Search for the cell housing the specified text and yield its [x, y] center coordinate. 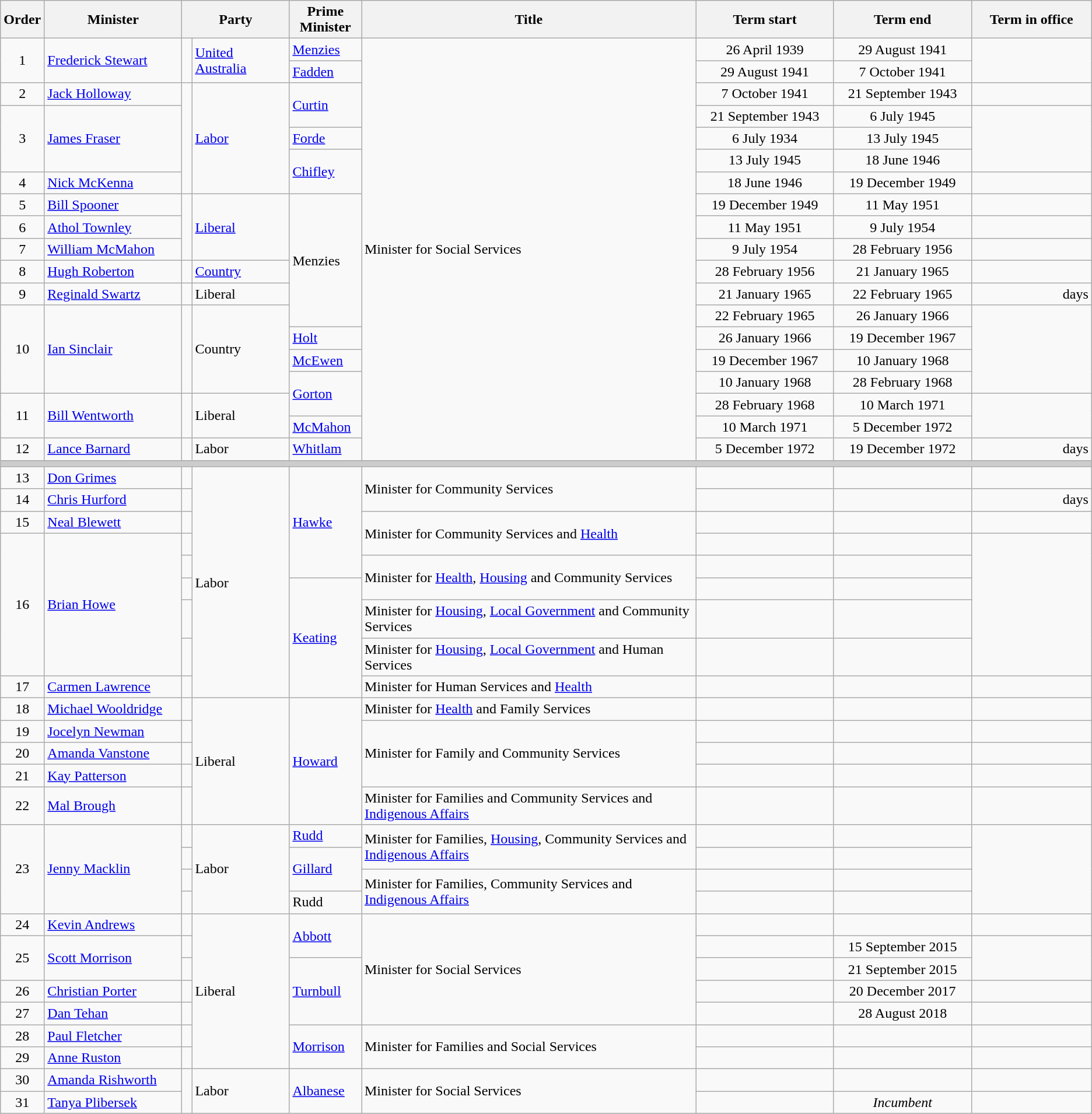
Jocelyn Newman [113, 731]
James Fraser [113, 138]
Term in office [1031, 20]
Frederick Stewart [113, 61]
Jack Holloway [113, 94]
Hawke [325, 522]
21 September 2015 [902, 969]
Scott Morrison [113, 958]
25 [22, 958]
Tanya Plibersek [113, 1102]
Term end [902, 20]
Paul Fletcher [113, 1035]
Christian Porter [113, 991]
6 [22, 227]
Lance Barnard [113, 449]
Nick McKenna [113, 183]
12 [22, 449]
14 [22, 500]
Ian Sinclair [113, 349]
4 [22, 183]
1 [22, 61]
Amanda Vanstone [113, 754]
Prime Minister [325, 20]
6 July 1934 [765, 138]
United Australia [240, 61]
15 September 2015 [902, 947]
28 August 2018 [902, 1013]
Order [22, 20]
26 April 1939 [765, 50]
Minister [113, 20]
17 [22, 687]
Neal Blewett [113, 522]
Amanda Rishworth [113, 1080]
3 [22, 138]
Howard [325, 762]
Reginald Swartz [113, 293]
21 [22, 776]
Minister for Families, Housing, Community Services and Indigenous Affairs [529, 847]
9 [22, 293]
15 [22, 522]
William McMahon [113, 249]
2 [22, 94]
Athol Townley [113, 227]
10 [22, 349]
Party [236, 20]
Chifley [325, 171]
Morrison [325, 1046]
Minister for Community Services and Health [529, 533]
Albanese [325, 1091]
Minister for Housing, Local Government and Human Services [529, 657]
26 [22, 991]
Chris Hurford [113, 500]
20 December 2017 [902, 991]
Michael Wooldridge [113, 709]
11 [22, 416]
Keating [325, 637]
Anne Ruston [113, 1058]
5 [22, 205]
28 [22, 1035]
Bill Wentworth [113, 416]
Forde [325, 138]
Dan Tehan [113, 1013]
Minister for Human Services and Health [529, 687]
Minister for Housing, Local Government and Community Services [529, 618]
8 [22, 271]
30 [22, 1080]
Curtin [325, 105]
Jenny Macklin [113, 869]
Kevin Andrews [113, 924]
Gillard [325, 869]
24 [22, 924]
27 [22, 1013]
6 July 1945 [902, 116]
Minister for Families and Community Services and Indigenous Affairs [529, 806]
7 [22, 249]
Bill Spooner [113, 205]
Minister for Families, Community Services and Indigenous Affairs [529, 891]
Fadden [325, 72]
16 [22, 604]
Kay Patterson [113, 776]
Mal Brough [113, 806]
22 [22, 806]
Minister for Health and Family Services [529, 709]
Gorton [325, 394]
29 [22, 1058]
23 [22, 869]
13 [22, 478]
Hugh Roberton [113, 271]
Brian Howe [113, 604]
Whitlam [325, 449]
Minister for Families and Social Services [529, 1046]
19 December 1972 [902, 449]
Term start [765, 20]
31 [22, 1102]
18 [22, 709]
McEwen [325, 360]
Holt [325, 338]
Turnbull [325, 991]
Incumbent [902, 1102]
20 [22, 754]
Minister for Health, Housing and Community Services [529, 577]
Title [529, 20]
McMahon [325, 427]
Carmen Lawrence [113, 687]
Abbott [325, 936]
Don Grimes [113, 478]
Minister for Community Services [529, 489]
Minister for Family and Community Services [529, 754]
19 [22, 731]
